For the text-containing cell, return its midpoint in (X, Y) coordinate format. 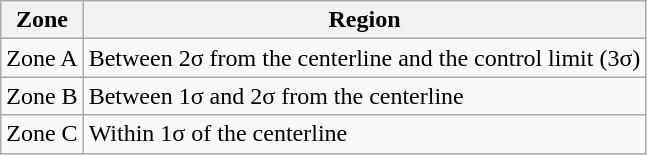
Region (364, 20)
Between 2σ from the centerline and the control limit (3σ) (364, 58)
Zone B (42, 96)
Between 1σ and 2σ from the centerline (364, 96)
Zone A (42, 58)
Zone (42, 20)
Within 1σ of the centerline (364, 134)
Zone C (42, 134)
